Provide the [X, Y] coordinate of the cell's center where the given text is located.  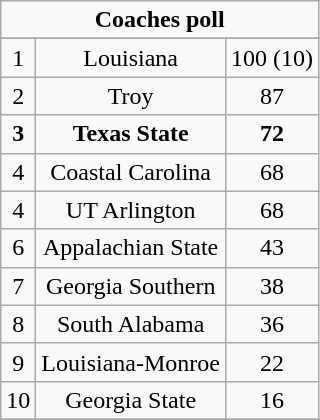
43 [272, 248]
36 [272, 324]
UT Arlington [131, 210]
Georgia Southern [131, 286]
Louisiana-Monroe [131, 362]
87 [272, 96]
2 [18, 96]
38 [272, 286]
Georgia State [131, 400]
3 [18, 134]
100 (10) [272, 58]
Texas State [131, 134]
6 [18, 248]
10 [18, 400]
9 [18, 362]
16 [272, 400]
Appalachian State [131, 248]
Troy [131, 96]
1 [18, 58]
72 [272, 134]
7 [18, 286]
Coastal Carolina [131, 172]
South Alabama [131, 324]
Coaches poll [160, 20]
22 [272, 362]
Louisiana [131, 58]
8 [18, 324]
